Find where the given text appears and provide that cell's center as (X, Y) coordinate. 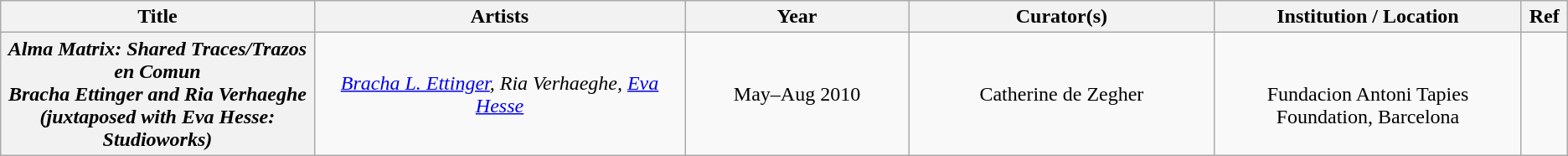
Catherine de Zegher (1062, 94)
Year (797, 17)
Fundacion Antoni Tapies Foundation, Barcelona (1369, 94)
Ref (1545, 17)
Curator(s) (1062, 17)
May–Aug 2010 (797, 94)
Institution / Location (1369, 17)
Alma Matrix: Shared Traces/Trazos en ComunBracha Ettinger and Ria Verhaeghe (juxtaposed with Eva Hesse: Studioworks) (157, 94)
Artists (499, 17)
Title (157, 17)
Bracha L. Ettinger, Ria Verhaeghe, Eva Hesse (499, 94)
